Pinpoint the cell where the given text exists, returning its (X, Y) midpoint coordinate. 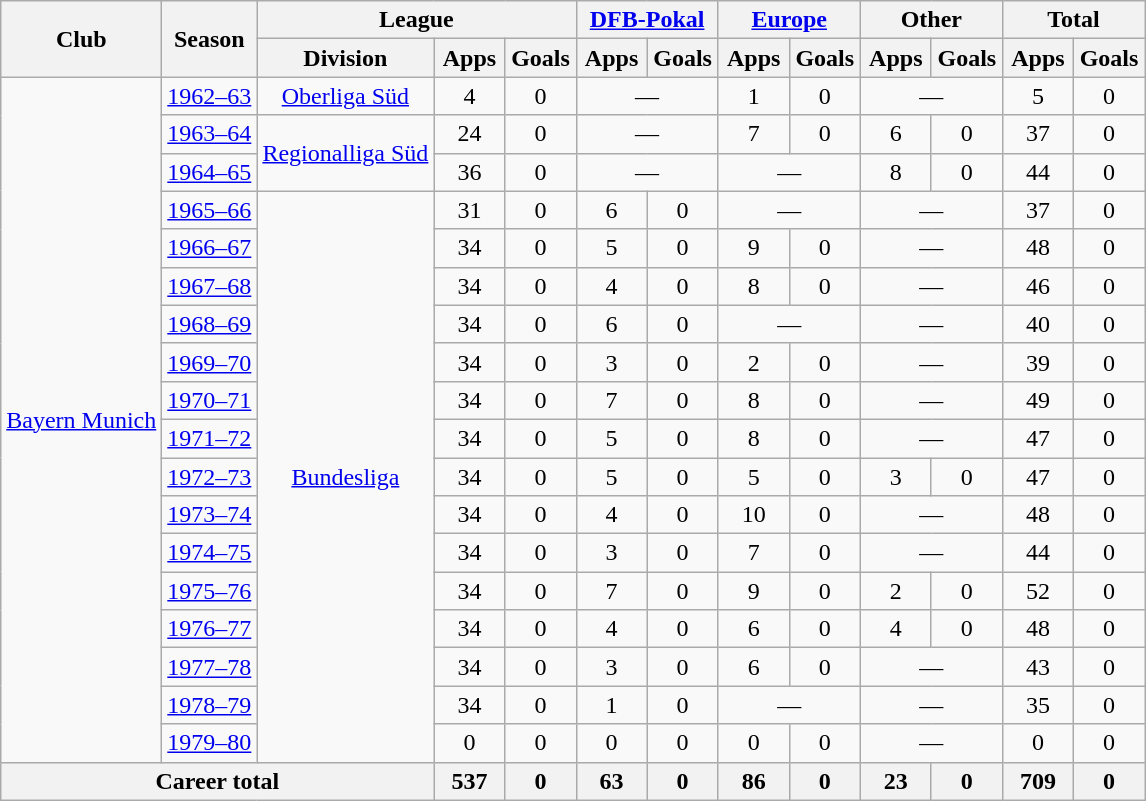
1972–73 (210, 477)
League (416, 20)
1964–65 (210, 172)
1973–74 (210, 515)
46 (1038, 286)
1976–77 (210, 629)
1970–71 (210, 400)
1966–67 (210, 248)
39 (1038, 362)
Oberliga Süd (346, 96)
63 (612, 781)
49 (1038, 400)
24 (470, 134)
52 (1038, 591)
1969–70 (210, 362)
31 (470, 210)
537 (470, 781)
1977–78 (210, 667)
35 (1038, 705)
Regionalliga Süd (346, 153)
Bundesliga (346, 476)
36 (470, 172)
23 (896, 781)
1975–76 (210, 591)
Other (931, 20)
1979–80 (210, 743)
86 (754, 781)
1967–68 (210, 286)
Total (1073, 20)
Bayern Munich (82, 420)
Season (210, 39)
43 (1038, 667)
1978–79 (210, 705)
Division (346, 58)
Career total (218, 781)
1971–72 (210, 438)
10 (754, 515)
1974–75 (210, 553)
Club (82, 39)
DFB-Pokal (647, 20)
1968–69 (210, 324)
709 (1038, 781)
1965–66 (210, 210)
1962–63 (210, 96)
40 (1038, 324)
Europe (789, 20)
1963–64 (210, 134)
